Scan for the cell matching the given text and deliver its [X, Y] coordinate at center. 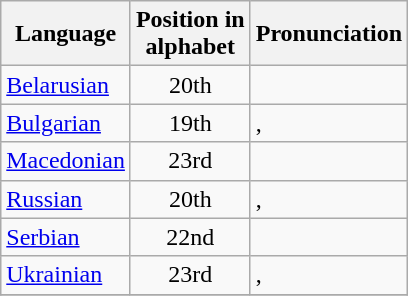
Belarusian [66, 85]
Serbian [66, 237]
Macedonian [66, 161]
Position in alphabet [190, 34]
22nd [190, 237]
Language [66, 34]
Ukrainian [66, 275]
19th [190, 123]
Russian [66, 199]
Pronunciation [328, 34]
Bulgarian [66, 123]
